Determine the [x, y] coordinate at the center of the cell enclosing the given text.  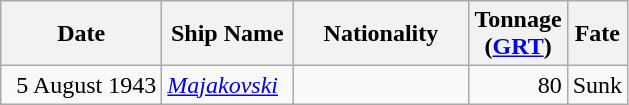
Date [82, 34]
Nationality [381, 34]
Ship Name [228, 34]
Tonnage (GRT) [518, 34]
5 August 1943 [82, 85]
Majakovski [228, 85]
Sunk [597, 85]
Fate [597, 34]
80 [518, 85]
